Pinpoint the cell where the given text exists, returning its (x, y) midpoint coordinate. 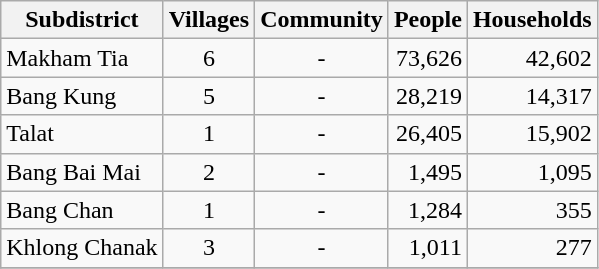
Bang Chan (82, 210)
People (428, 20)
Households (532, 20)
1,095 (532, 172)
Khlong Chanak (82, 248)
1,495 (428, 172)
3 (209, 248)
42,602 (532, 58)
Bang Kung (82, 96)
Talat (82, 134)
Villages (209, 20)
Subdistrict (82, 20)
14,317 (532, 96)
2 (209, 172)
5 (209, 96)
1,011 (428, 248)
1,284 (428, 210)
28,219 (428, 96)
Makham Tia (82, 58)
355 (532, 210)
Community (322, 20)
26,405 (428, 134)
Bang Bai Mai (82, 172)
73,626 (428, 58)
15,902 (532, 134)
277 (532, 248)
6 (209, 58)
